Locate the cell with the specified text and output its (x, y) center coordinate. 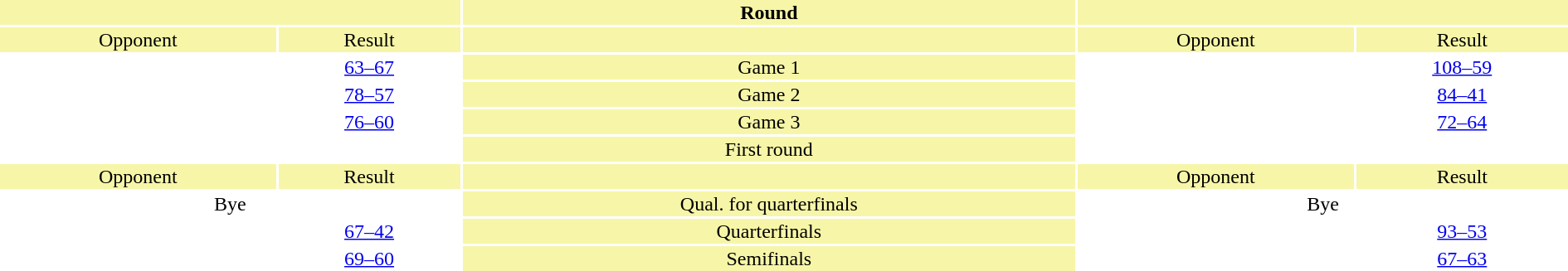
76–60 (370, 122)
Qual. for quarterfinals (770, 204)
67–42 (370, 231)
Round (770, 12)
Game 2 (770, 94)
72–64 (1462, 122)
Game 3 (770, 122)
63–67 (370, 67)
93–53 (1462, 231)
84–41 (1462, 94)
First round (770, 149)
69–60 (370, 259)
Game 1 (770, 67)
108–59 (1462, 67)
67–63 (1462, 259)
Quarterfinals (770, 231)
Semifinals (770, 259)
78–57 (370, 94)
